Extract the (x, y) coordinate from the center of the cell holding the provided text.  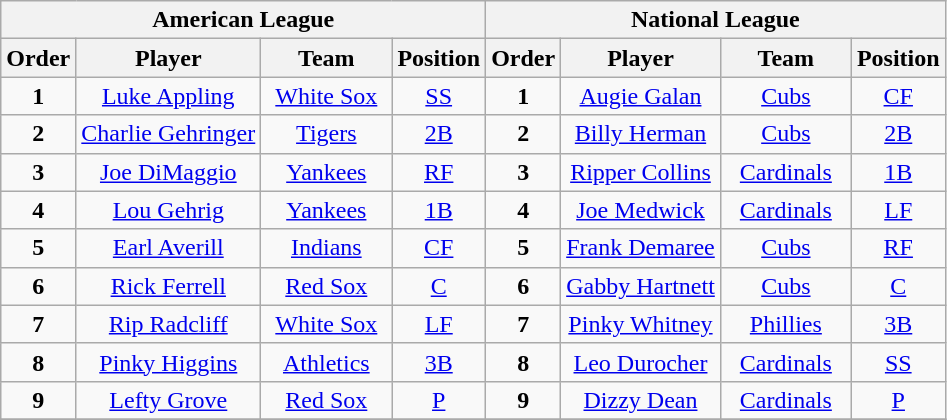
Luke Appling (168, 96)
Tigers (326, 134)
Phillies (786, 324)
American League (244, 20)
Leo Durocher (641, 362)
Athletics (326, 362)
Pinky Higgins (168, 362)
Lefty Grove (168, 400)
Frank Demaree (641, 248)
Joe Medwick (641, 210)
Pinky Whitney (641, 324)
Billy Herman (641, 134)
Joe DiMaggio (168, 172)
Charlie Gehringer (168, 134)
Augie Galan (641, 96)
Ripper Collins (641, 172)
Dizzy Dean (641, 400)
Rip Radcliff (168, 324)
Indians (326, 248)
Gabby Hartnett (641, 286)
Earl Averill (168, 248)
Lou Gehrig (168, 210)
Rick Ferrell (168, 286)
National League (716, 20)
